For the text-containing cell, return its midpoint in [X, Y] coordinate format. 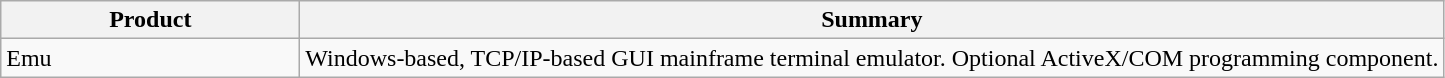
Emu [150, 58]
Summary [872, 20]
Windows-based, TCP/IP-based GUI mainframe terminal emulator. Optional ActiveX/COM programming component. [872, 58]
Product [150, 20]
